Capture the cell that displays the provided text and extract its (x, y) central coordinate. 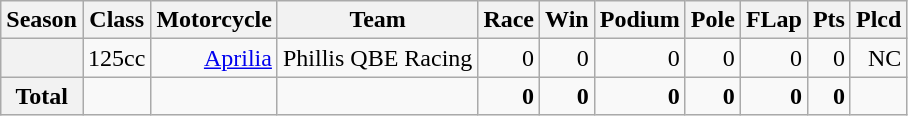
Season (42, 20)
Aprilia (214, 58)
Podium (640, 20)
125cc (116, 58)
Pts (828, 20)
Class (116, 20)
Race (509, 20)
Plcd (878, 20)
Phillis QBE Racing (377, 58)
Total (42, 96)
Win (568, 20)
FLap (774, 20)
Team (377, 20)
Pole (712, 20)
Motorcycle (214, 20)
NC (878, 58)
